Identify which cell holds the provided text, then report its (X, Y) central coordinate. 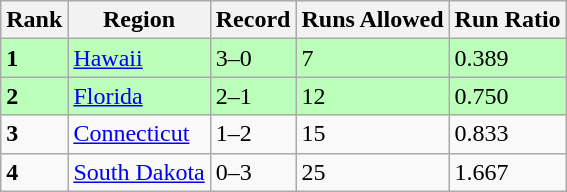
12 (372, 96)
Region (139, 20)
3–0 (253, 58)
2–1 (253, 96)
Runs Allowed (372, 20)
1 (34, 58)
2 (34, 96)
7 (372, 58)
0.389 (508, 58)
Rank (34, 20)
Connecticut (139, 134)
0.750 (508, 96)
1–2 (253, 134)
25 (372, 172)
15 (372, 134)
1.667 (508, 172)
4 (34, 172)
0.833 (508, 134)
Hawaii (139, 58)
Record (253, 20)
Florida (139, 96)
0–3 (253, 172)
3 (34, 134)
Run Ratio (508, 20)
South Dakota (139, 172)
